Pinpoint the cell where the given text exists, returning its [x, y] midpoint coordinate. 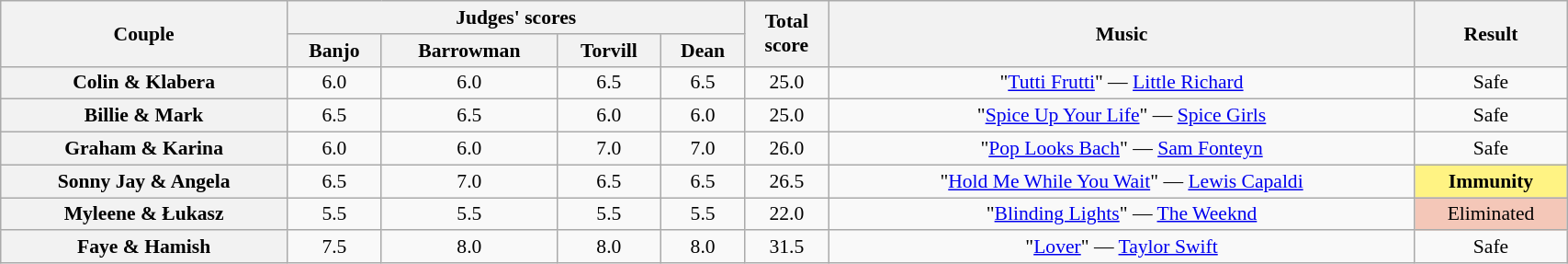
Dean [703, 51]
"Hold Me While You Wait" — Lewis Capaldi [1122, 181]
Billie & Mark [144, 116]
Graham & Karina [144, 149]
"Lover" — Taylor Swift [1122, 247]
26.5 [786, 181]
Judges' scores [515, 17]
Faye & Hamish [144, 247]
Result [1490, 33]
Couple [144, 33]
22.0 [786, 214]
Sonny Jay & Angela [144, 181]
Banjo [334, 51]
Music [1122, 33]
26.0 [786, 149]
Torvill [608, 51]
7.5 [334, 247]
Totalscore [786, 33]
"Pop Looks Bach" — Sam Fonteyn [1122, 149]
Myleene & Łukasz [144, 214]
Immunity [1490, 181]
"Blinding Lights" — The Weeknd [1122, 214]
"Tutti Frutti" — Little Richard [1122, 83]
Eliminated [1490, 214]
Barrowman [468, 51]
31.5 [786, 247]
"Spice Up Your Life" — Spice Girls [1122, 116]
Colin & Klabera [144, 83]
